Capture the cell that displays the provided text and extract its (X, Y) central coordinate. 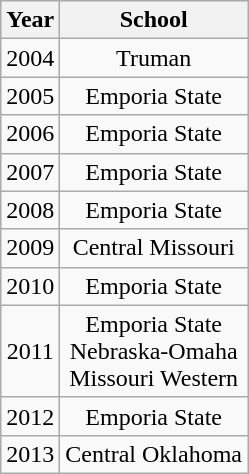
2010 (30, 286)
2013 (30, 454)
2012 (30, 416)
School (154, 20)
2006 (30, 134)
2008 (30, 210)
2011 (30, 351)
2007 (30, 172)
2004 (30, 58)
Year (30, 20)
Central Oklahoma (154, 454)
Truman (154, 58)
Central Missouri (154, 248)
2005 (30, 96)
Emporia StateNebraska-OmahaMissouri Western (154, 351)
2009 (30, 248)
